From the cell containing the given text, extract its center point as [x, y] coordinate. 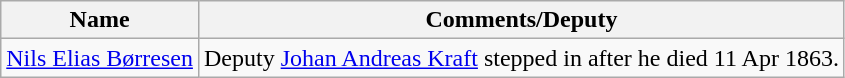
Comments/Deputy [521, 20]
Deputy Johan Andreas Kraft stepped in after he died 11 Apr 1863. [521, 58]
Nils Elias Børresen [100, 58]
Name [100, 20]
